Return (x, y) of the center of cell containing provided text 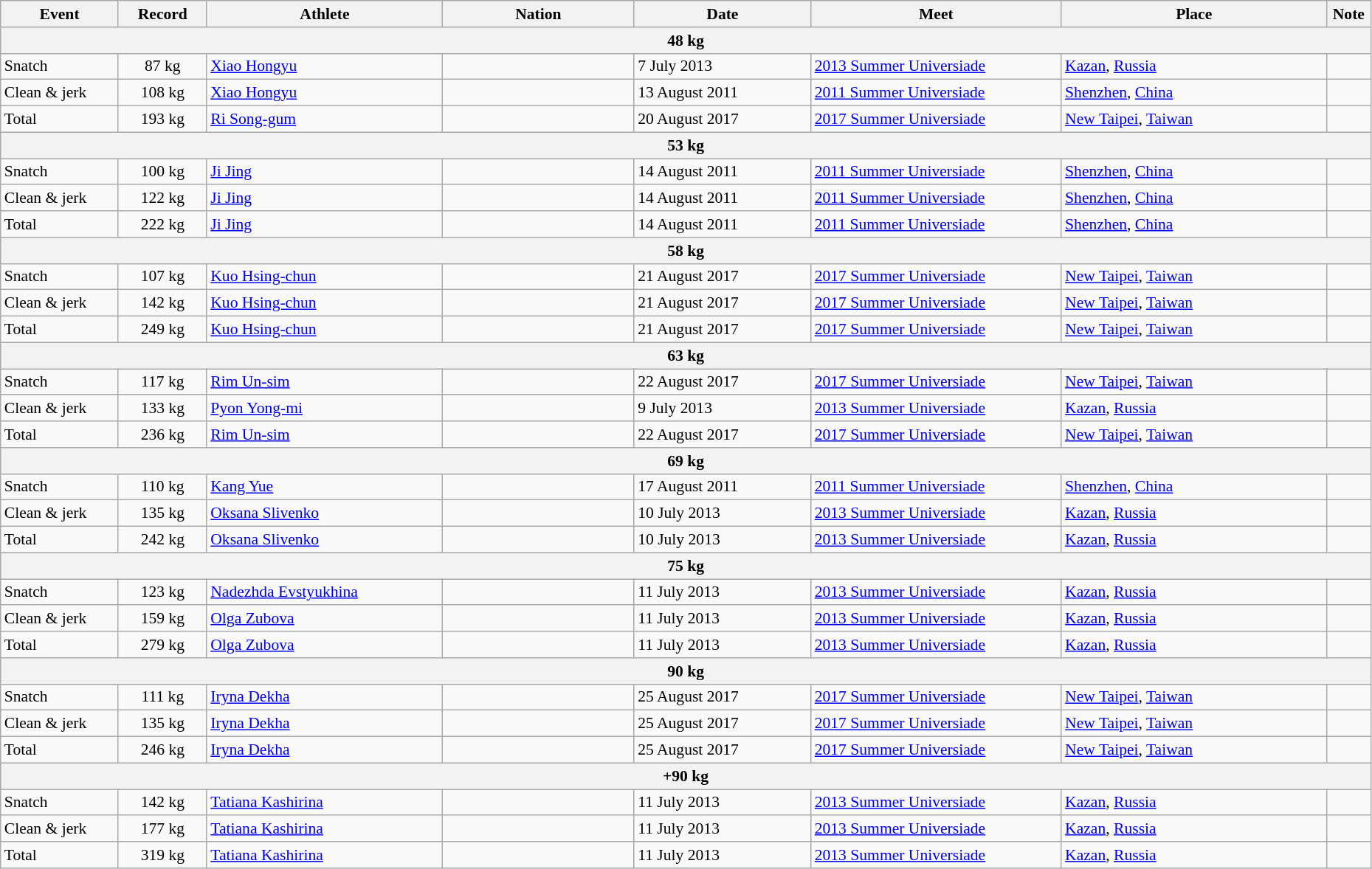
Date (723, 14)
75 kg (686, 566)
242 kg (162, 540)
13 August 2011 (723, 93)
48 kg (686, 41)
90 kg (686, 671)
279 kg (162, 645)
Record (162, 14)
Kang Yue (325, 487)
17 August 2011 (723, 487)
Meet (936, 14)
236 kg (162, 434)
Place (1194, 14)
20 August 2017 (723, 120)
122 kg (162, 198)
107 kg (162, 277)
193 kg (162, 120)
Pyon Yong-mi (325, 409)
Note (1348, 14)
+90 kg (686, 776)
Nadezhda Evstyukhina (325, 592)
111 kg (162, 697)
133 kg (162, 409)
222 kg (162, 224)
63 kg (686, 356)
69 kg (686, 461)
319 kg (162, 855)
249 kg (162, 330)
Nation (539, 14)
Athlete (325, 14)
108 kg (162, 93)
117 kg (162, 382)
9 July 2013 (723, 409)
Ri Song-gum (325, 120)
53 kg (686, 145)
58 kg (686, 251)
159 kg (162, 619)
100 kg (162, 172)
177 kg (162, 829)
87 kg (162, 66)
246 kg (162, 750)
7 July 2013 (723, 66)
123 kg (162, 592)
Event (60, 14)
110 kg (162, 487)
